Scan for the cell matching the given text and deliver its (x, y) coordinate at center. 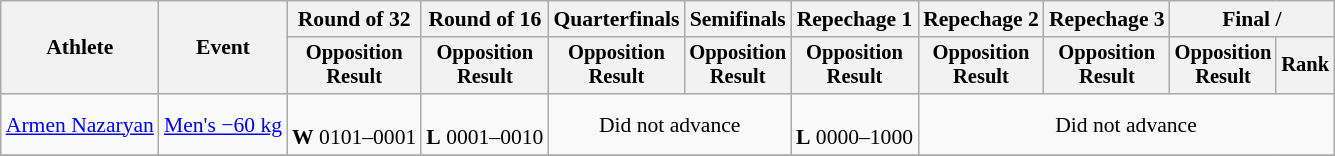
Round of 32 (354, 19)
W 0101–0001 (354, 124)
Final / (1252, 19)
Repechage 1 (854, 19)
Quarterfinals (616, 19)
Repechage 2 (981, 19)
Rank (1305, 66)
Repechage 3 (1107, 19)
Men's −60 kg (223, 124)
Round of 16 (484, 19)
Athlete (80, 48)
Armen Nazaryan (80, 124)
L 0000–1000 (854, 124)
Event (223, 48)
L 0001–0010 (484, 124)
Semifinals (738, 19)
